Scan for the cell matching the given text and deliver its [x, y] coordinate at center. 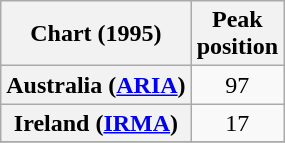
Australia (ARIA) [96, 85]
Chart (1995) [96, 34]
17 [237, 123]
Ireland (IRMA) [96, 123]
97 [237, 85]
Peakposition [237, 34]
